For the text-containing cell, return its midpoint in [x, y] coordinate format. 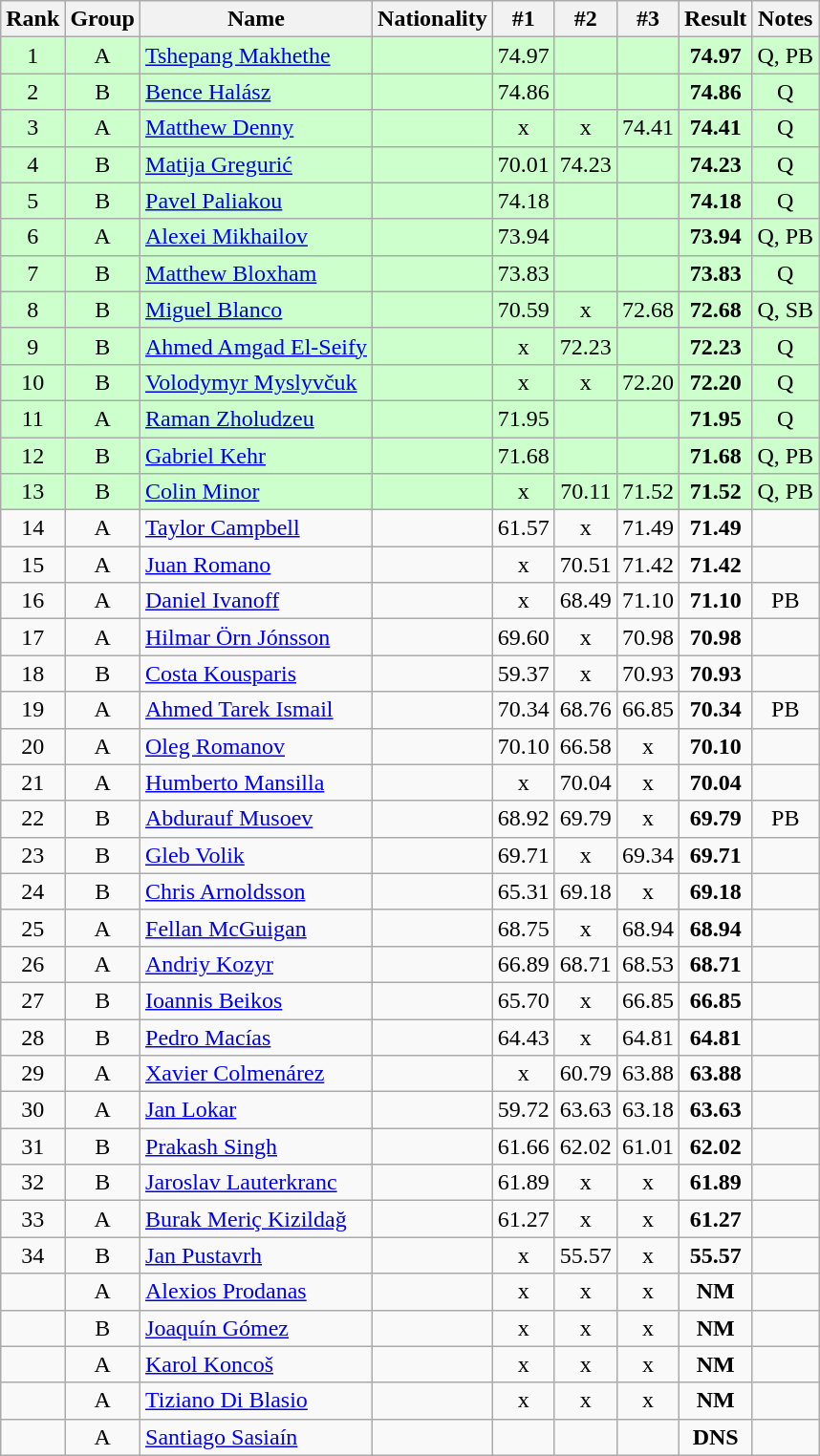
6 [32, 237]
Nationality [433, 19]
17 [32, 637]
Taylor Campbell [256, 528]
Daniel Ivanoff [256, 601]
Result [715, 19]
61.57 [524, 528]
Oleg Romanov [256, 746]
Santiago Sasiaín [256, 1437]
26 [32, 964]
Gleb Volik [256, 855]
70.51 [585, 565]
Pedro Macías [256, 1037]
68.92 [524, 819]
DNS [715, 1437]
59.37 [524, 674]
15 [32, 565]
23 [32, 855]
Q, SB [786, 310]
16 [32, 601]
64.43 [524, 1037]
Costa Kousparis [256, 674]
65.70 [524, 1000]
59.72 [524, 1110]
61.66 [524, 1146]
68.75 [524, 928]
Jan Lokar [256, 1110]
66.89 [524, 964]
2 [32, 92]
11 [32, 418]
7 [32, 273]
Bence Halász [256, 92]
29 [32, 1074]
Andriy Kozyr [256, 964]
Jan Pustavrh [256, 1255]
19 [32, 710]
Gabriel Kehr [256, 456]
30 [32, 1110]
68.49 [585, 601]
#2 [585, 19]
33 [32, 1219]
Burak Meriç Kizildağ [256, 1219]
Prakash Singh [256, 1146]
Name [256, 19]
8 [32, 310]
60.79 [585, 1074]
10 [32, 382]
63.18 [648, 1110]
#3 [648, 19]
18 [32, 674]
61.01 [648, 1146]
Juan Romano [256, 565]
Matija Gregurić [256, 164]
3 [32, 128]
68.53 [648, 964]
Miguel Blanco [256, 310]
28 [32, 1037]
Ahmed Amgad El-Seify [256, 346]
27 [32, 1000]
12 [32, 456]
Tshepang Makhethe [256, 55]
70.01 [524, 164]
Matthew Bloxham [256, 273]
20 [32, 746]
21 [32, 782]
4 [32, 164]
32 [32, 1183]
66.58 [585, 746]
Ahmed Tarek Ismail [256, 710]
Ioannis Beikos [256, 1000]
14 [32, 528]
69.60 [524, 637]
Pavel Paliakou [256, 201]
Alexei Mikhailov [256, 237]
Chris Arnoldsson [256, 891]
24 [32, 891]
68.76 [585, 710]
Humberto Mansilla [256, 782]
Joaquín Gómez [256, 1328]
Abdurauf Musoev [256, 819]
Volodymyr Myslyvčuk [256, 382]
Karol Koncoš [256, 1364]
22 [32, 819]
Hilmar Örn Jónsson [256, 637]
70.11 [585, 492]
Raman Zholudzeu [256, 418]
69.34 [648, 855]
Fellan McGuigan [256, 928]
5 [32, 201]
31 [32, 1146]
13 [32, 492]
#1 [524, 19]
Matthew Denny [256, 128]
25 [32, 928]
1 [32, 55]
Colin Minor [256, 492]
34 [32, 1255]
65.31 [524, 891]
70.59 [524, 310]
9 [32, 346]
Notes [786, 19]
Xavier Colmenárez [256, 1074]
Rank [32, 19]
Tiziano Di Blasio [256, 1401]
Alexios Prodanas [256, 1292]
Group [103, 19]
Jaroslav Lauterkranc [256, 1183]
